Scan for the cell matching the given text and deliver its (x, y) coordinate at center. 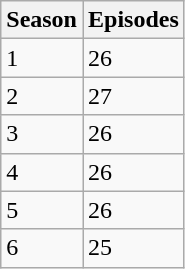
1 (42, 58)
Season (42, 20)
3 (42, 134)
27 (133, 96)
25 (133, 248)
Episodes (133, 20)
6 (42, 248)
2 (42, 96)
4 (42, 172)
5 (42, 210)
